Output the [X, Y] coordinate of the center of the cell containing the given text.  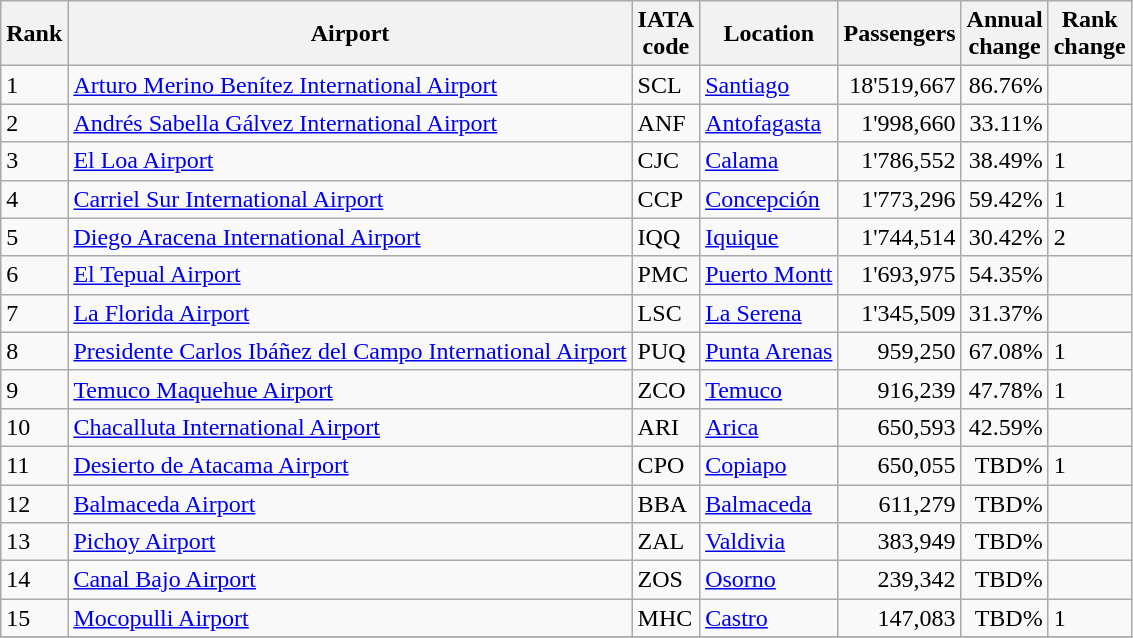
CCP [666, 199]
54.35% [1004, 275]
MHC [666, 618]
Iquique [769, 237]
LSC [666, 313]
611,279 [900, 503]
Copiapo [769, 465]
47.78% [1004, 389]
Chacalluta International Airport [350, 427]
ZOS [666, 580]
8 [34, 351]
Arica [769, 427]
650,593 [900, 427]
916,239 [900, 389]
1'786,552 [900, 161]
El Loa Airport [350, 161]
SCL [666, 85]
9 [34, 389]
Antofagasta [769, 123]
239,342 [900, 580]
Castro [769, 618]
CJC [666, 161]
12 [34, 503]
Puerto Montt [769, 275]
El Tepual Airport [350, 275]
Punta Arenas [769, 351]
CPO [666, 465]
10 [34, 427]
15 [34, 618]
7 [34, 313]
Santiago [769, 85]
La Florida Airport [350, 313]
ANF [666, 123]
Canal Bajo Airport [350, 580]
5 [34, 237]
Location [769, 34]
383,949 [900, 542]
Andrés Sabella Gálvez International Airport [350, 123]
959,250 [900, 351]
BBA [666, 503]
Arturo Merino Benítez International Airport [350, 85]
Calama [769, 161]
Valdivia [769, 542]
Desierto de Atacama Airport [350, 465]
1'693,975 [900, 275]
Mocopulli Airport [350, 618]
Temuco [769, 389]
Passengers [900, 34]
ARI [666, 427]
IQQ [666, 237]
La Serena [769, 313]
Carriel Sur International Airport [350, 199]
67.08% [1004, 351]
6 [34, 275]
Balmaceda [769, 503]
Presidente Carlos Ibáñez del Campo International Airport [350, 351]
13 [34, 542]
650,055 [900, 465]
1'998,660 [900, 123]
Rank [34, 34]
PMC [666, 275]
Concepción [769, 199]
4 [34, 199]
31.37% [1004, 313]
Osorno [769, 580]
86.76% [1004, 85]
42.59% [1004, 427]
14 [34, 580]
30.42% [1004, 237]
1'773,296 [900, 199]
1'744,514 [900, 237]
Airport [350, 34]
Balmaceda Airport [350, 503]
ZAL [666, 542]
3 [34, 161]
Pichoy Airport [350, 542]
Rankchange [1090, 34]
38.49% [1004, 161]
PUQ [666, 351]
33.11% [1004, 123]
1'345,509 [900, 313]
IATAcode [666, 34]
Annualchange [1004, 34]
Temuco Maquehue Airport [350, 389]
11 [34, 465]
ZCO [666, 389]
18'519,667 [900, 85]
59.42% [1004, 199]
Diego Aracena International Airport [350, 237]
147,083 [900, 618]
